Return the (X, Y) coordinate for the center point of the cell that contains the specified text.  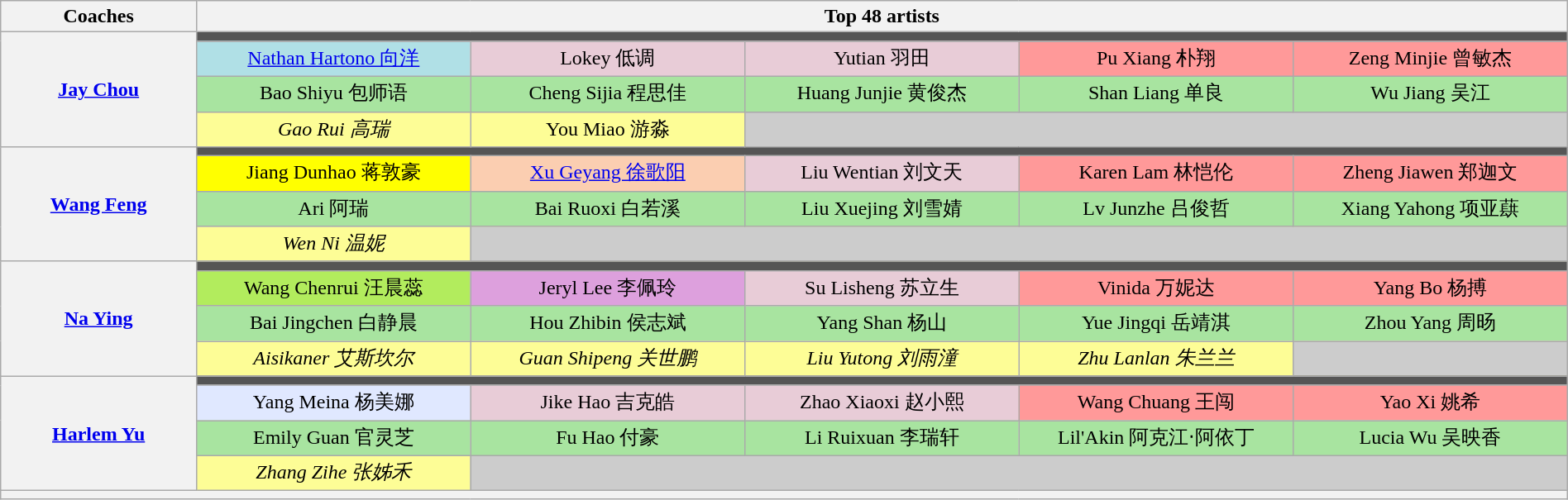
Wang Chenrui 汪晨蕊 (334, 288)
Xiang Yahong 项亚蕻 (1431, 208)
Yue Jingqi 岳靖淇 (1156, 324)
Na Ying (99, 319)
Karen Lam 林恺伦 (1156, 174)
Zhou Yang 周旸 (1431, 324)
Lv Junzhe 吕俊哲 (1156, 208)
Ari 阿瑞 (334, 208)
Lokey 低调 (608, 60)
Jiang Dunhao 蒋敦豪 (334, 174)
Bai Jingchen 白静晨 (334, 324)
Gao Rui 高瑞 (334, 129)
Wang Feng (99, 205)
Top 48 artists (882, 17)
Cheng Sijia 程思佳 (608, 94)
Bai Ruoxi 白若溪 (608, 208)
Harlem Yu (99, 433)
Vinida 万妮达 (1156, 288)
Yao Xi 姚希 (1431, 403)
Wu Jiang 吴江 (1431, 94)
Zeng Minjie 曾敏杰 (1431, 60)
Pu Xiang 朴翔 (1156, 60)
Liu Wentian 刘文天 (882, 174)
You Miao 游淼 (608, 129)
Yutian 羽田 (882, 60)
Lil'Akin 阿克江‧阿依丁 (1156, 438)
Xu Geyang 徐歌阳 (608, 174)
Zhao Xiaoxi 赵小熙 (882, 403)
Wen Ni 温妮 (334, 245)
Bao Shiyu 包师语 (334, 94)
Yang Shan 杨山 (882, 324)
Nathan Hartono 向洋 (334, 60)
Yang Bo 杨搏 (1431, 288)
Jike Hao 吉克皓 (608, 403)
Jay Chou (99, 89)
Zhang Zihe 张姊禾 (334, 473)
Jeryl Lee 李佩玲 (608, 288)
Fu Hao 付豪 (608, 438)
Zheng Jiawen 郑迦文 (1431, 174)
Su Lisheng 苏立生 (882, 288)
Li Ruixuan 李瑞轩 (882, 438)
Lucia Wu 吴映香 (1431, 438)
Coaches (99, 17)
Guan Shipeng 关世鹏 (608, 359)
Liu Yutong 刘雨潼 (882, 359)
Aisikaner 艾斯坎尔 (334, 359)
Yang Meina 杨美娜 (334, 403)
Emily Guan 官灵芝 (334, 438)
Liu Xuejing 刘雪婧 (882, 208)
Hou Zhibin 侯志斌 (608, 324)
Huang Junjie 黄俊杰 (882, 94)
Shan Liang 单良 (1156, 94)
Zhu Lanlan 朱兰兰 (1156, 359)
Wang Chuang 王闯 (1156, 403)
